Locate the cell with the specified text and output its (x, y) center coordinate. 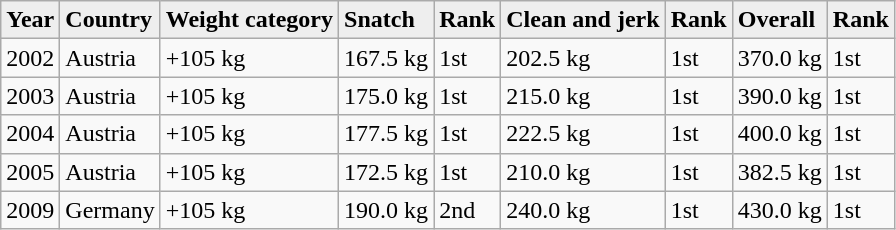
430.0 kg (780, 210)
210.0 kg (583, 172)
202.5 kg (583, 58)
Germany (110, 210)
Year (30, 20)
2002 (30, 58)
177.5 kg (386, 134)
2004 (30, 134)
240.0 kg (583, 210)
Clean and jerk (583, 20)
Weight category (249, 20)
172.5 kg (386, 172)
175.0 kg (386, 96)
2005 (30, 172)
Overall (780, 20)
167.5 kg (386, 58)
2nd (468, 210)
Country (110, 20)
215.0 kg (583, 96)
390.0 kg (780, 96)
222.5 kg (583, 134)
382.5 kg (780, 172)
2003 (30, 96)
370.0 kg (780, 58)
2009 (30, 210)
400.0 kg (780, 134)
Snatch (386, 20)
190.0 kg (386, 210)
